Return the [X, Y] coordinate for the center point of the cell that contains the specified text.  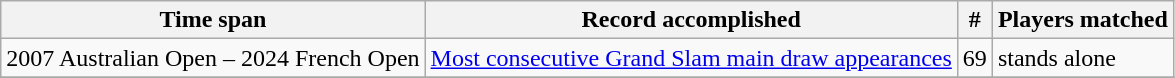
stands alone [1082, 58]
2007 Australian Open – 2024 French Open [213, 58]
Time span [213, 20]
69 [974, 58]
# [974, 20]
Players matched [1082, 20]
Record accomplished [691, 20]
Most consecutive Grand Slam main draw appearances [691, 58]
